Return (X, Y) of the center of cell containing provided text 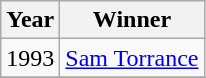
Winner (132, 20)
Sam Torrance (132, 58)
Year (30, 20)
1993 (30, 58)
